Determine the (x, y) coordinate at the center of the cell enclosing the given text.  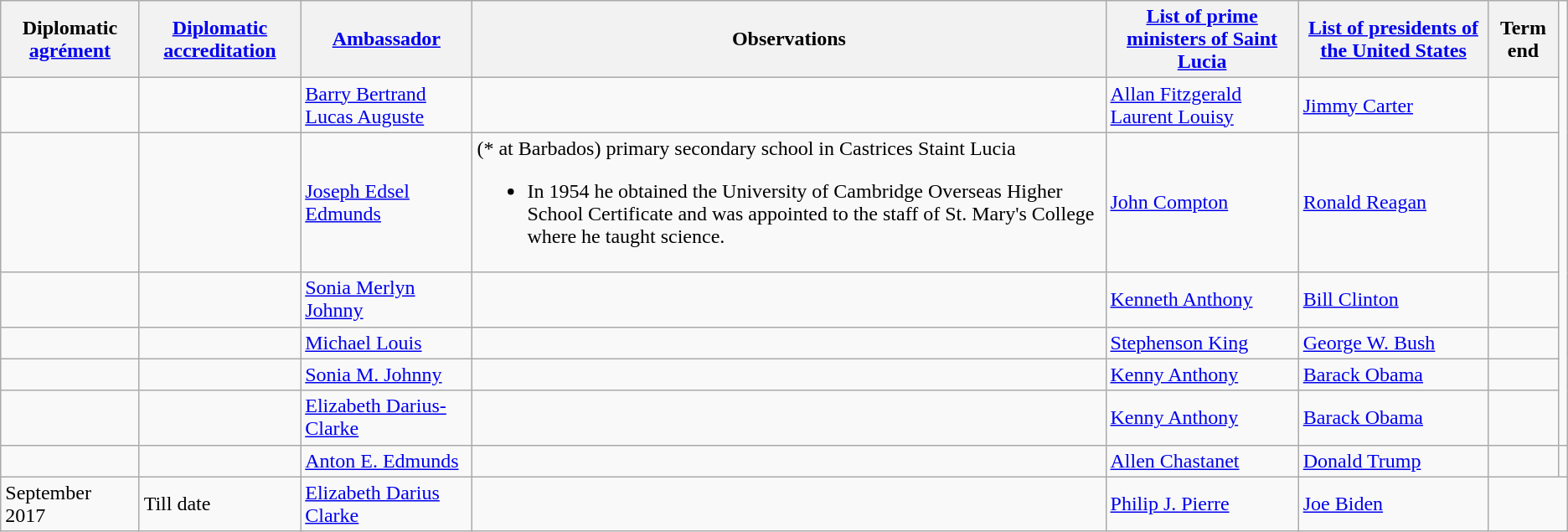
Allen Chastanet (1202, 461)
Diplomatic agrément (70, 39)
List of presidents of the United States (1394, 39)
George W. Bush (1394, 343)
Philip J. Pierre (1202, 504)
Ambassador (387, 39)
Joseph Edsel Edmunds (387, 203)
Elizabeth Darius Clarke (387, 504)
Ronald Reagan (1394, 203)
Kenneth Anthony (1202, 300)
Diplomatic accreditation (219, 39)
Sonia Merlyn Johnny (387, 300)
List of prime ministers of Saint Lucia (1202, 39)
Jimmy Carter (1394, 106)
Michael Louis (387, 343)
Allan Fitzgerald Laurent Louisy (1202, 106)
John Compton (1202, 203)
Donald Trump (1394, 461)
Observations (789, 39)
Sonia M. Johnny (387, 374)
Anton E. Edmunds (387, 461)
September 2017 (70, 504)
Barry Bertrand Lucas Auguste (387, 106)
Stephenson King (1202, 343)
Till date (219, 504)
Joe Biden (1394, 504)
Bill Clinton (1394, 300)
Term end (1523, 39)
Elizabeth Darius-Clarke (387, 417)
